Return the (x, y) coordinate for the center point of the cell that contains the specified text.  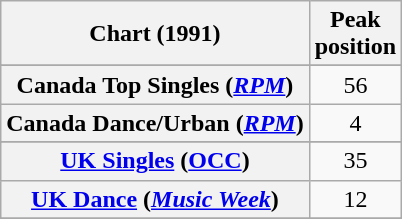
56 (355, 85)
Canada Top Singles (RPM) (155, 85)
Chart (1991) (155, 34)
Canada Dance/Urban (RPM) (155, 123)
UK Dance (Music Week) (155, 199)
12 (355, 199)
35 (355, 161)
4 (355, 123)
Peakposition (355, 34)
UK Singles (OCC) (155, 161)
